Scan for the cell matching the given text and deliver its (X, Y) coordinate at center. 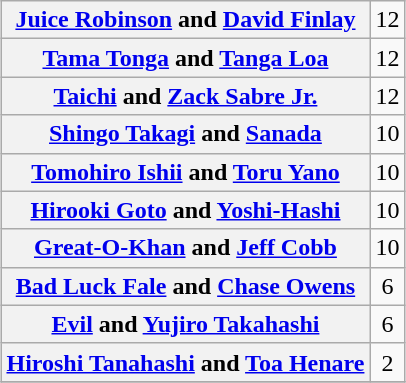
Great-O-Khan and Jeff Cobb (186, 248)
2 (388, 362)
Juice Robinson and David Finlay (186, 20)
Evil and Yujiro Takahashi (186, 324)
Hirooki Goto and Yoshi-Hashi (186, 210)
Bad Luck Fale and Chase Owens (186, 286)
Taichi and Zack Sabre Jr. (186, 96)
Tomohiro Ishii and Toru Yano (186, 172)
Shingo Takagi and Sanada (186, 134)
Tama Tonga and Tanga Loa (186, 58)
Hiroshi Tanahashi and Toa Henare (186, 362)
